Locate the cell with the specified text and output its (X, Y) center coordinate. 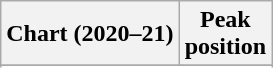
Chart (2020–21) (90, 34)
Peakposition (225, 34)
